Detect which cell encompasses the target text, then output its [x, y] center coordinate. 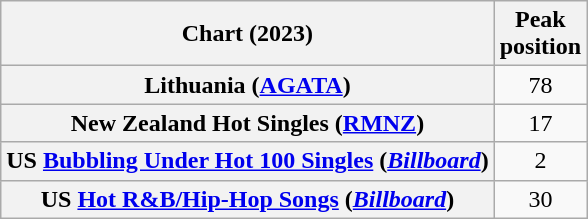
2 [540, 161]
30 [540, 199]
US Hot R&B/Hip-Hop Songs (Billboard) [248, 199]
New Zealand Hot Singles (RMNZ) [248, 123]
78 [540, 85]
Chart (2023) [248, 34]
Lithuania (AGATA) [248, 85]
17 [540, 123]
Peakposition [540, 34]
US Bubbling Under Hot 100 Singles (Billboard) [248, 161]
